Pinpoint the cell where the given text exists, returning its (X, Y) midpoint coordinate. 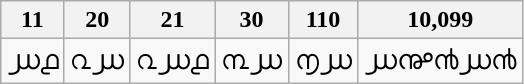
110 (322, 20)
൰൲൯൰൯ (440, 61)
10,099 (440, 20)
11 (32, 20)
20 (97, 20)
21 (172, 20)
൰൧ (32, 61)
൩൰ (252, 61)
൨൰ (97, 61)
൨൰൧ (172, 61)
൱൰ (322, 61)
30 (252, 20)
